Output the (X, Y) coordinate of the center of the cell containing the given text.  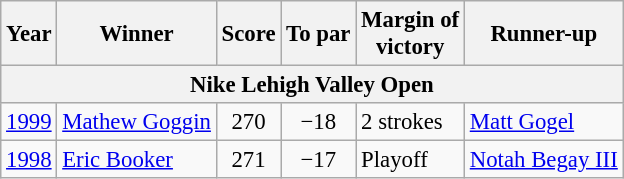
To par (318, 34)
Runner-up (544, 34)
Margin ofvictory (410, 34)
Playoff (410, 160)
Score (248, 34)
Mathew Goggin (136, 122)
Nike Lehigh Valley Open (312, 85)
270 (248, 122)
1999 (29, 122)
2 strokes (410, 122)
Winner (136, 34)
−17 (318, 160)
Matt Gogel (544, 122)
271 (248, 160)
−18 (318, 122)
1998 (29, 160)
Notah Begay III (544, 160)
Eric Booker (136, 160)
Year (29, 34)
